Determine the (X, Y) coordinate at the center of the cell enclosing the given text.  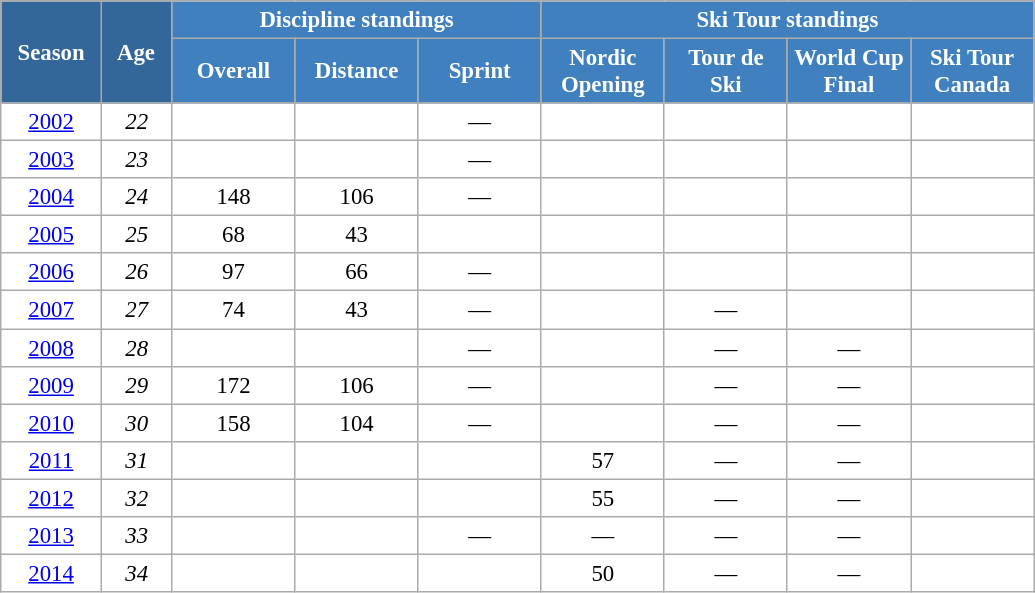
97 (234, 273)
Ski Tour standings (787, 20)
33 (136, 536)
2005 (52, 235)
34 (136, 573)
2010 (52, 423)
32 (136, 498)
Ski TourCanada (972, 72)
2002 (52, 122)
Sprint (480, 72)
50 (602, 573)
Overall (234, 72)
Age (136, 52)
158 (234, 423)
27 (136, 310)
104 (356, 423)
NordicOpening (602, 72)
2011 (52, 460)
Season (52, 52)
30 (136, 423)
Discipline standings (356, 20)
172 (234, 385)
74 (234, 310)
57 (602, 460)
22 (136, 122)
2006 (52, 273)
28 (136, 348)
2008 (52, 348)
26 (136, 273)
2012 (52, 498)
68 (234, 235)
23 (136, 160)
2009 (52, 385)
World CupFinal (848, 72)
Tour deSki (726, 72)
Distance (356, 72)
148 (234, 197)
24 (136, 197)
2013 (52, 536)
2014 (52, 573)
66 (356, 273)
25 (136, 235)
29 (136, 385)
2003 (52, 160)
2007 (52, 310)
31 (136, 460)
55 (602, 498)
2004 (52, 197)
